Return [X, Y] of the center of cell containing provided text 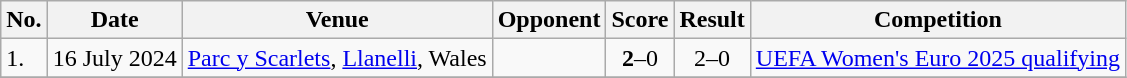
Parc y Scarlets, Llanelli, Wales [337, 58]
1. [24, 58]
Opponent [549, 20]
Result [712, 20]
UEFA Women's Euro 2025 qualifying [938, 58]
Date [114, 20]
No. [24, 20]
Score [640, 20]
Competition [938, 20]
Venue [337, 20]
16 July 2024 [114, 58]
